Find where the given text appears and provide that cell's center as (x, y) coordinate. 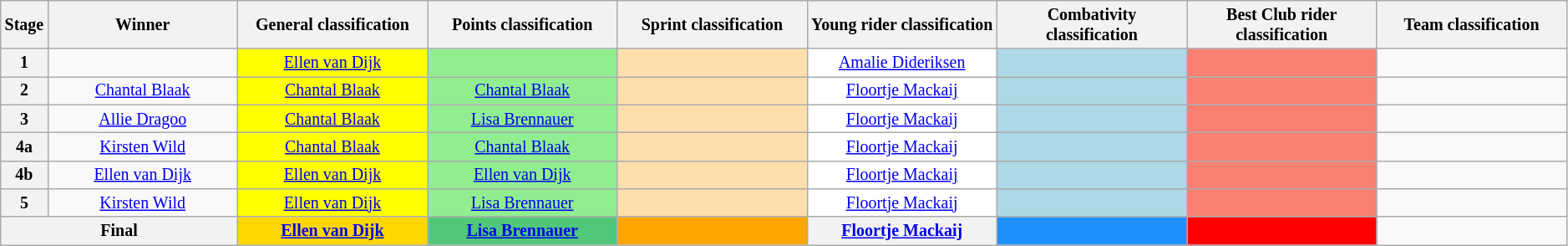
Stage (24, 25)
General classification (332, 25)
Final (119, 231)
Allie Dragoo (142, 119)
2 (24, 90)
Sprint classification (712, 25)
Team classification (1472, 25)
1 (24, 64)
3 (24, 119)
Best Club rider classification (1281, 25)
4b (24, 174)
Winner (142, 25)
Amalie Dideriksen (902, 64)
5 (24, 202)
Combativity classification (1091, 25)
Points classification (523, 25)
4a (24, 147)
Young rider classification (902, 25)
